Return the [X, Y] coordinate for the center point of the cell that contains the specified text.  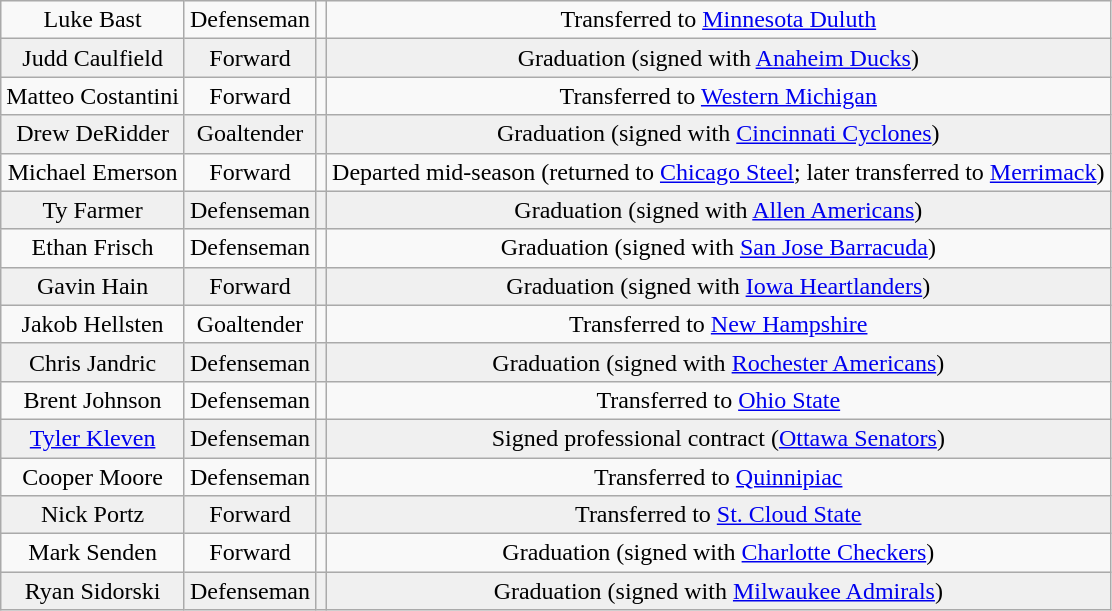
Chris Jandric [93, 362]
Graduation (signed with Rochester Americans) [718, 362]
Graduation (signed with San Jose Barracuda) [718, 248]
Drew DeRidder [93, 134]
Graduation (signed with Anaheim Ducks) [718, 58]
Michael Emerson [93, 172]
Jakob Hellsten [93, 324]
Graduation (signed with Iowa Heartlanders) [718, 286]
Graduation (signed with Cincinnati Cyclones) [718, 134]
Graduation (signed with Allen Americans) [718, 210]
Cooper Moore [93, 477]
Ethan Frisch [93, 248]
Transferred to Western Michigan [718, 96]
Nick Portz [93, 515]
Matteo Costantini [93, 96]
Gavin Hain [93, 286]
Transferred to Ohio State [718, 400]
Graduation (signed with Charlotte Checkers) [718, 553]
Departed mid-season (returned to Chicago Steel; later transferred to Merrimack) [718, 172]
Signed professional contract (Ottawa Senators) [718, 438]
Graduation (signed with Milwaukee Admirals) [718, 591]
Ryan Sidorski [93, 591]
Transferred to New Hampshire [718, 324]
Ty Farmer [93, 210]
Brent Johnson [93, 400]
Transferred to St. Cloud State [718, 515]
Tyler Kleven [93, 438]
Transferred to Quinnipiac [718, 477]
Transferred to Minnesota Duluth [718, 20]
Judd Caulfield [93, 58]
Mark Senden [93, 553]
Luke Bast [93, 20]
